Output the (X, Y) coordinate of the center of the cell containing the given text.  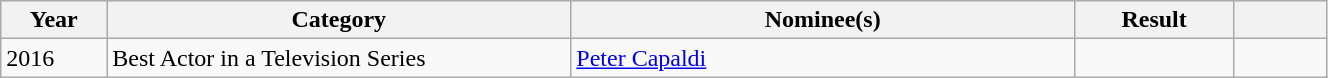
Year (54, 20)
2016 (54, 58)
Result (1154, 20)
Best Actor in a Television Series (339, 58)
Nominee(s) (823, 20)
Category (339, 20)
Peter Capaldi (823, 58)
